Capture the cell that displays the provided text and extract its (X, Y) central coordinate. 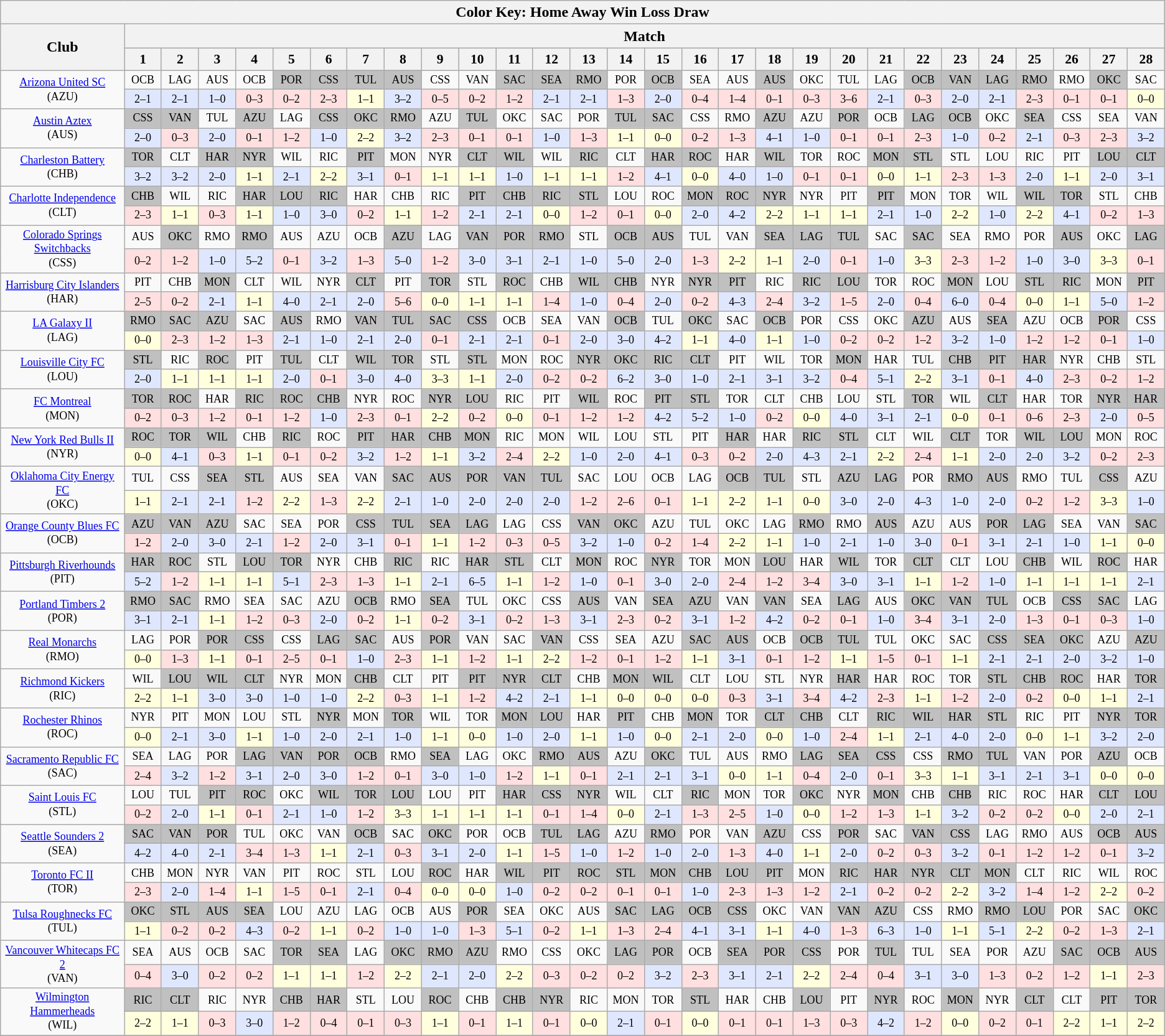
4 (255, 59)
21 (886, 59)
Rochester Rhinos(ROC) (62, 727)
24 (998, 59)
7 (366, 59)
Colorado Springs Switchbacks(CSS) (62, 249)
6–3 (886, 931)
Austin Aztex(AUS) (62, 128)
Arizona United SC(AZU) (62, 89)
Charlotte Independence(CLT) (62, 206)
25 (1034, 59)
Color Key: Home Away Win Loss Draw (582, 12)
3–6 (849, 100)
Sacramento Republic FC(SAC) (62, 766)
LA Galaxy II(LAG) (62, 330)
3 (217, 59)
14 (626, 59)
2 (180, 59)
26 (1072, 59)
Portland Timbers 2(POR) (62, 611)
0–6 (1034, 418)
Oklahoma City Energy FC(OKC) (62, 490)
Harrisburg City Islanders(HAR) (62, 292)
6 (329, 59)
2–6 (626, 502)
23 (960, 59)
10 (477, 59)
8 (403, 59)
6–2 (626, 380)
New York Red Bulls II(NYR) (62, 447)
Toronto FC II(TOR) (62, 882)
Seattle Sounders 2(SEA) (62, 844)
18 (775, 59)
Pittsburgh Riverhounds(PIT) (62, 572)
Tulsa Roughnecks FC(TUL) (62, 921)
16 (700, 59)
17 (737, 59)
Saint Louis FC(STL) (62, 805)
Match (645, 36)
6–5 (477, 581)
15 (663, 59)
28 (1146, 59)
Club (62, 47)
Vancouver Whitecaps FC 2(VAN) (62, 964)
1 (143, 59)
FC Montreal(MON) (62, 408)
19 (812, 59)
13 (589, 59)
Real Monarchs(RMO) (62, 650)
6–0 (960, 301)
Louisville City FC(LOU) (62, 370)
27 (1109, 59)
Charleston Battery(CHB) (62, 167)
Orange County Blues FC(OCB) (62, 533)
20 (849, 59)
5 (292, 59)
9 (440, 59)
5–6 (403, 301)
Richmond Kickers(RIC) (62, 688)
Wilmington Hammerheads(WIL) (62, 1012)
11 (515, 59)
22 (923, 59)
12 (551, 59)
